Locate the cell with the specified text and output its (X, Y) center coordinate. 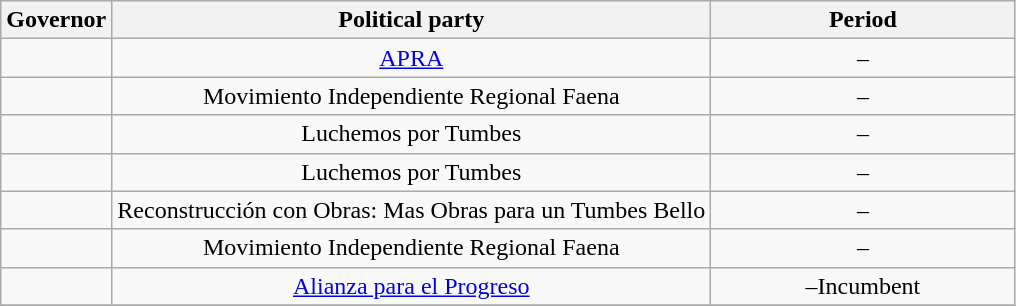
Political party (412, 20)
–Incumbent (863, 286)
Alianza para el Progreso (412, 286)
Reconstrucción con Obras: Mas Obras para un Tumbes Bello (412, 210)
Governor (56, 20)
Period (863, 20)
APRA (412, 58)
